For the text-containing cell, return its midpoint in (X, Y) coordinate format. 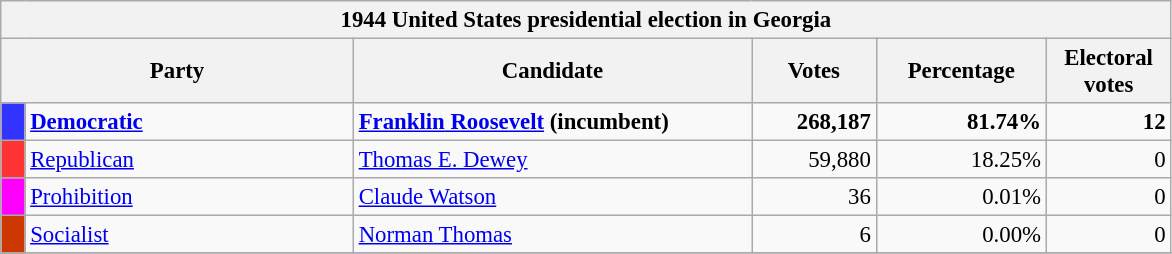
Percentage (961, 72)
Socialist (189, 235)
1944 United States presidential election in Georgia (586, 20)
Democratic (189, 122)
Republican (189, 160)
36 (814, 197)
Prohibition (189, 197)
12 (1108, 122)
Electoral votes (1108, 72)
Party (178, 72)
Norman Thomas (552, 235)
268,187 (814, 122)
81.74% (961, 122)
59,880 (814, 160)
6 (814, 235)
Thomas E. Dewey (552, 160)
Candidate (552, 72)
Franklin Roosevelt (incumbent) (552, 122)
Votes (814, 72)
18.25% (961, 160)
0.00% (961, 235)
0.01% (961, 197)
Claude Watson (552, 197)
